Pinpoint the cell where the given text exists, returning its (x, y) midpoint coordinate. 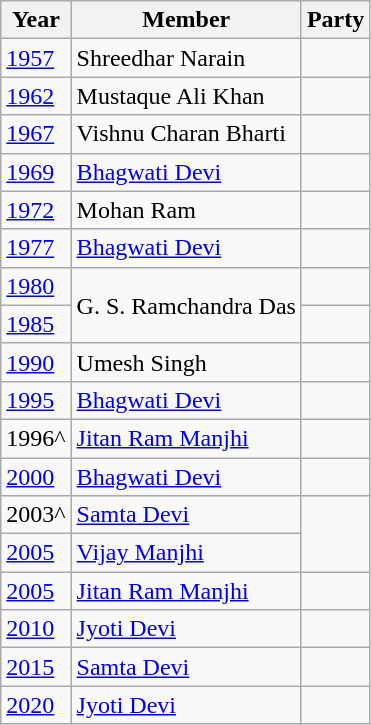
1990 (36, 362)
Vishnu Charan Bharti (186, 134)
Party (335, 20)
1996^ (36, 438)
Vijay Manjhi (186, 553)
1980 (36, 286)
2015 (36, 667)
2000 (36, 477)
1967 (36, 134)
1995 (36, 400)
Mustaque Ali Khan (186, 96)
1957 (36, 58)
1985 (36, 324)
G. S. Ramchandra Das (186, 305)
1962 (36, 96)
2010 (36, 629)
Member (186, 20)
Shreedhar Narain (186, 58)
2003^ (36, 515)
Year (36, 20)
Mohan Ram (186, 210)
Umesh Singh (186, 362)
2020 (36, 705)
1969 (36, 172)
1972 (36, 210)
1977 (36, 248)
